From the cell containing the given text, extract its center point as (x, y) coordinate. 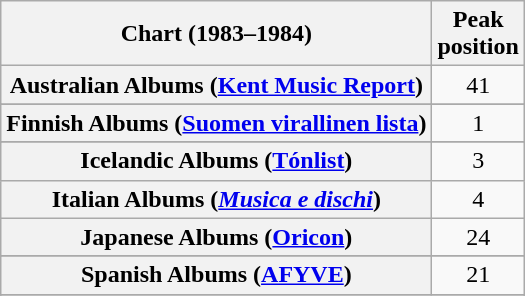
3 (478, 161)
41 (478, 85)
1 (478, 123)
4 (478, 199)
Finnish Albums (Suomen virallinen lista) (216, 123)
Peakposition (478, 34)
Japanese Albums (Oricon) (216, 237)
Italian Albums (Musica e dischi) (216, 199)
21 (478, 275)
24 (478, 237)
Chart (1983–1984) (216, 34)
Spanish Albums (AFYVE) (216, 275)
Icelandic Albums (Tónlist) (216, 161)
Australian Albums (Kent Music Report) (216, 85)
